Detect which cell encompasses the target text, then output its (X, Y) center coordinate. 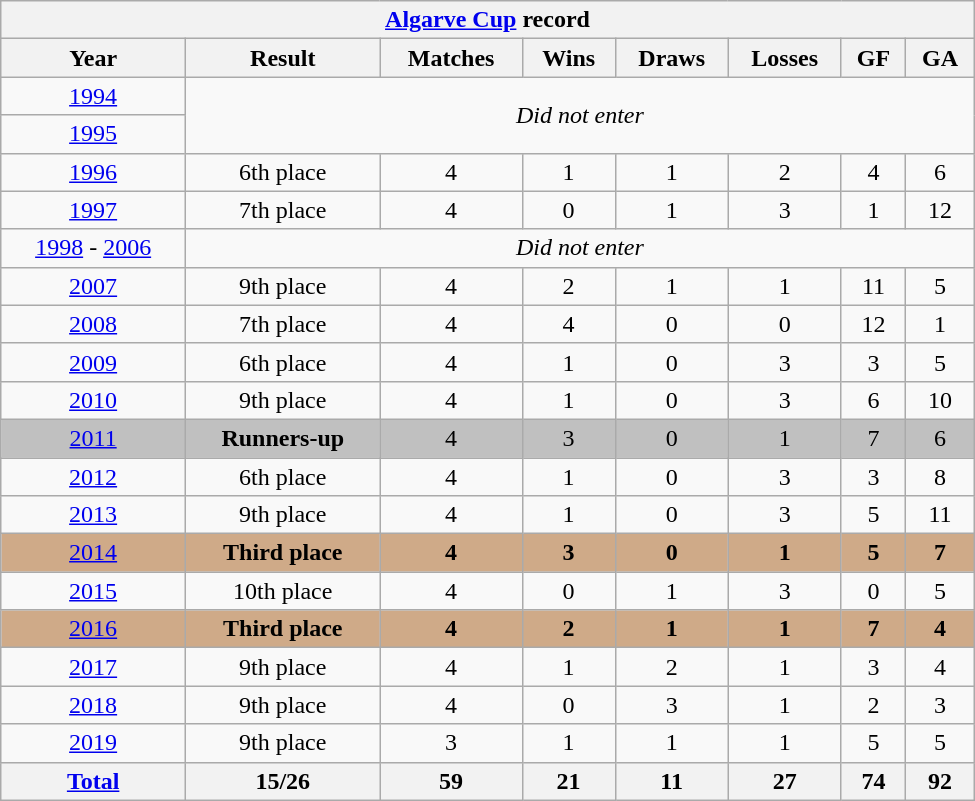
Wins (568, 58)
GA (940, 58)
10 (940, 400)
2014 (94, 553)
1997 (94, 210)
92 (940, 781)
Matches (451, 58)
Year (94, 58)
GF (874, 58)
2008 (94, 324)
2018 (94, 705)
Result (284, 58)
27 (784, 781)
15/26 (284, 781)
2013 (94, 515)
2011 (94, 438)
Total (94, 781)
1998 - 2006 (94, 248)
Runners-up (284, 438)
59 (451, 781)
2015 (94, 591)
74 (874, 781)
Losses (784, 58)
21 (568, 781)
2019 (94, 743)
Algarve Cup record (488, 20)
Draws (672, 58)
10th place (284, 591)
2007 (94, 286)
2012 (94, 477)
2010 (94, 400)
2016 (94, 629)
8 (940, 477)
2009 (94, 362)
1996 (94, 172)
1994 (94, 96)
1995 (94, 134)
2017 (94, 667)
